Scan for the cell matching the given text and deliver its [X, Y] coordinate at center. 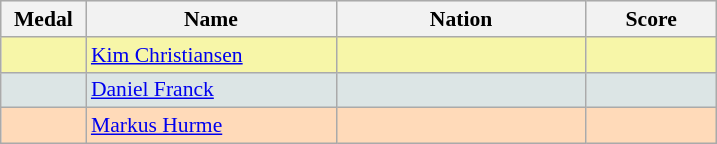
Nation [461, 19]
Name [211, 19]
Score [651, 19]
Daniel Franck [211, 90]
Markus Hurme [211, 126]
Kim Christiansen [211, 55]
Medal [44, 19]
